Extract the (x, y) coordinate from the center of the cell holding the provided text.  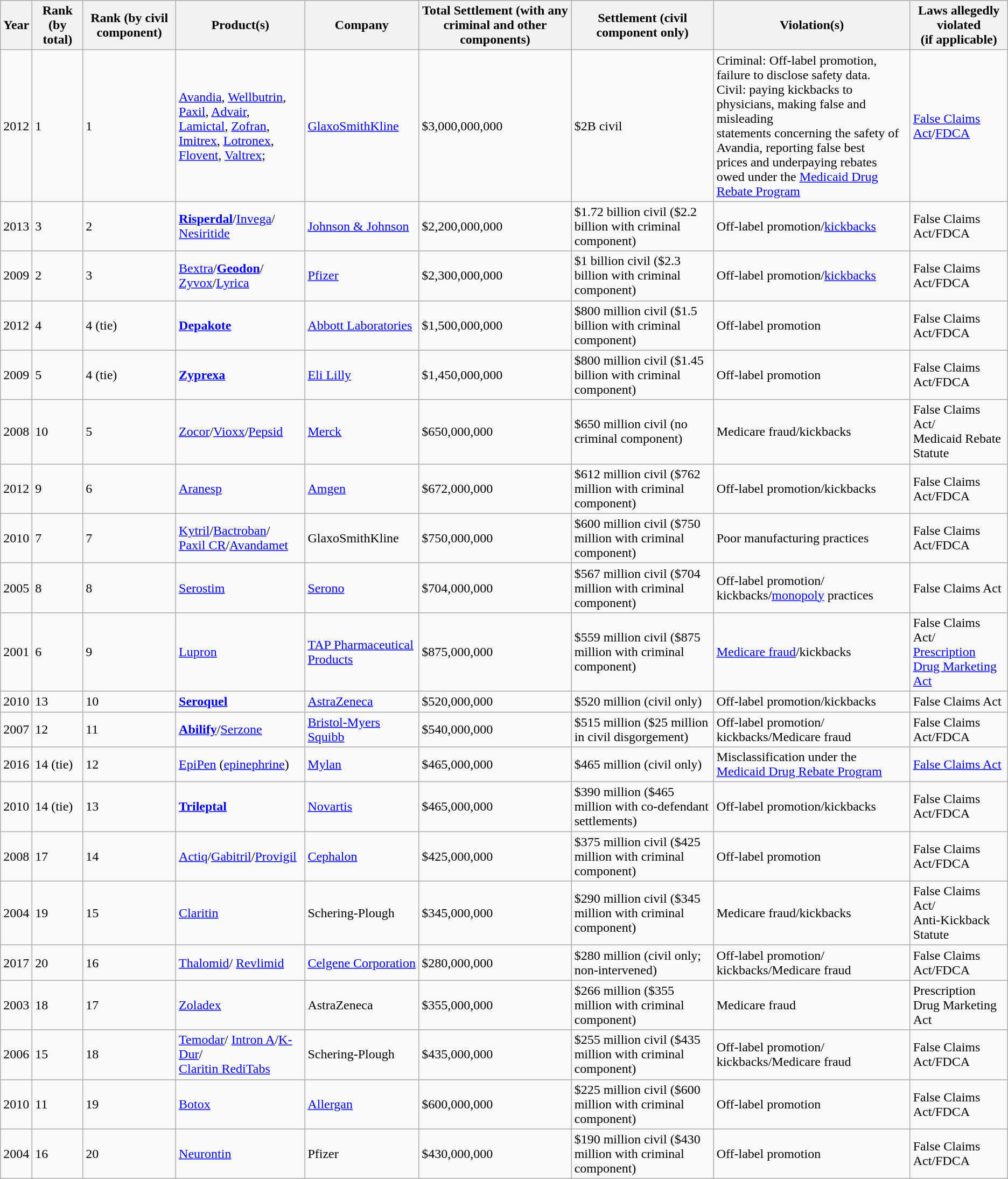
Johnson & Johnson (362, 226)
$1 billion civil ($2.3 billion with criminal component) (642, 276)
$515 million ($25 million in civil disgorgement) (642, 729)
$3,000,000,000 (495, 126)
2005 (16, 588)
$430,000,000 (495, 1154)
EpiPen (epinephrine) (240, 765)
Allergan (362, 1104)
Product(s) (240, 25)
Novartis (362, 807)
Zyprexa (240, 375)
Lupron (240, 652)
2001 (16, 652)
$1,450,000,000 (495, 375)
$2,200,000,000 (495, 226)
Zocor/Vioxx/Pepsid (240, 432)
$1.72 billion civil ($2.2 billion with criminal component) (642, 226)
$280,000,000 (495, 963)
Misclassification under the Medicaid Drug Rebate Program (812, 765)
$425,000,000 (495, 856)
Rank (by total) (58, 25)
TAP Pharmaceutical Products (362, 652)
Trileptal (240, 807)
$2,300,000,000 (495, 276)
$2B civil (642, 126)
Cephalon (362, 856)
$540,000,000 (495, 729)
$600,000,000 (495, 1104)
Avandia, Wellbutrin, Paxil, Advair, Lamictal, Zofran,Imitrex, Lotronex, Flovent, Valtrex; (240, 126)
$520,000,000 (495, 701)
$704,000,000 (495, 588)
Neurontin (240, 1154)
Serostim (240, 588)
Merck (362, 432)
Abbott Laboratories (362, 325)
Company (362, 25)
Depakote (240, 325)
$375 million civil ($425 million with criminal component) (642, 856)
14 (129, 856)
Zoladex (240, 1005)
$465 million (civil only) (642, 765)
2007 (16, 729)
Bristol-Myers Squibb (362, 729)
Kytril/Bactroban/ Paxil CR/Avandamet (240, 538)
$875,000,000 (495, 652)
$255 million civil ($435 million with criminal component) (642, 1055)
$390 million ($465 million with co-defendant settlements) (642, 807)
Thalomid/ Revlimid (240, 963)
2017 (16, 963)
Prescription Drug Marketing Act (958, 1005)
$290 million civil ($345 million with criminal component) (642, 913)
Celgene Corporation (362, 963)
Abilify/Serzone (240, 729)
Seroquel (240, 701)
2013 (16, 226)
$225 million civil ($600 million with criminal component) (642, 1104)
$435,000,000 (495, 1055)
Serono (362, 588)
2003 (16, 1005)
Actiq/Gabitril/Provigil (240, 856)
Laws allegedly violated (if applicable) (958, 25)
Bextra/Geodon/ Zyvox/Lyrica (240, 276)
$672,000,000 (495, 489)
2016 (16, 765)
$750,000,000 (495, 538)
False Claims Act/ Anti-Kickback Statute (958, 913)
False Claims Act/ Medicaid Rebate Statute (958, 432)
Year (16, 25)
Total Settlement (with any criminal and other components) (495, 25)
Settlement (civil component only) (642, 25)
Temodar/ Intron A/K-Dur/ Claritin RediTabs (240, 1055)
Amgen (362, 489)
Claritin (240, 913)
Eli Lilly (362, 375)
Aranesp (240, 489)
Poor manufacturing practices (812, 538)
Off-label promotion/ kickbacks/monopoly practices (812, 588)
Risperdal/Invega/ Nesiritide (240, 226)
Violation(s) (812, 25)
$355,000,000 (495, 1005)
$345,000,000 (495, 913)
Rank (by civil component) (129, 25)
$1,500,000,000 (495, 325)
$567 million civil ($704 million with criminal component) (642, 588)
$800 million civil ($1.45 billion with criminal component) (642, 375)
$600 million civil ($750 million with criminal component) (642, 538)
4 (58, 325)
$520 million (civil only) (642, 701)
$612 million civil ($762 million with criminal component) (642, 489)
$190 million civil ($430 million with criminal component) (642, 1154)
Medicare fraud (812, 1005)
Botox (240, 1104)
$800 million civil ($1.5 billion with criminal component) (642, 325)
2006 (16, 1055)
$280 million (civil only; non-intervened) (642, 963)
$559 million civil ($875 million with criminal component) (642, 652)
Mylan (362, 765)
False Claims Act/ Prescription Drug Marketing Act (958, 652)
$650 million civil (no criminal component) (642, 432)
$650,000,000 (495, 432)
$266 million ($355 million with criminal component) (642, 1005)
